Identify which cell holds the provided text, then report its [x, y] central coordinate. 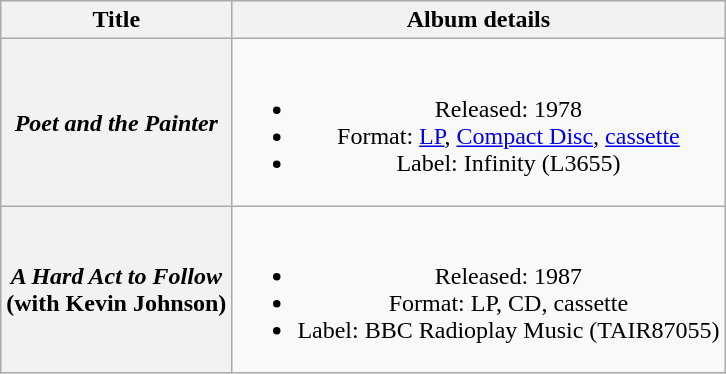
Poet and the Painter [116, 122]
A Hard Act to Follow (with Kevin Johnson) [116, 290]
Released: 1978Format: LP, Compact Disc, cassetteLabel: Infinity (L3655) [478, 122]
Album details [478, 20]
Released: 1987Format: LP, CD, cassetteLabel: BBC Radioplay Music (TAIR87055) [478, 290]
Title [116, 20]
